Scan for the cell matching the given text and deliver its (x, y) coordinate at center. 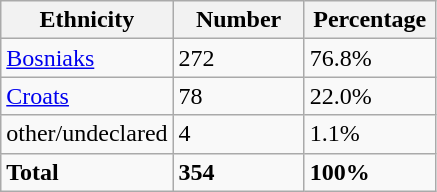
78 (238, 96)
other/undeclared (87, 134)
Bosniaks (87, 58)
354 (238, 172)
76.8% (370, 58)
4 (238, 134)
Number (238, 20)
Total (87, 172)
1.1% (370, 134)
100% (370, 172)
Croats (87, 96)
22.0% (370, 96)
Ethnicity (87, 20)
272 (238, 58)
Percentage (370, 20)
